Return (X, Y) of the center of cell containing provided text 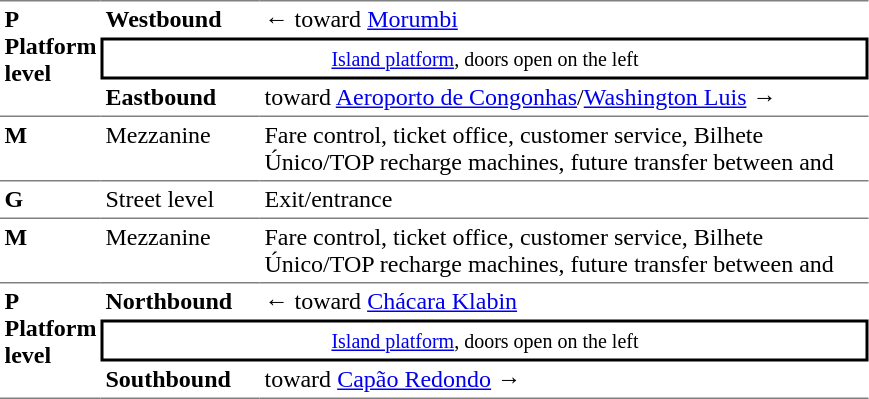
← toward Morumbi (564, 19)
Northbound (180, 301)
Street level (180, 199)
Exit/entrance (564, 199)
Eastbound (180, 99)
← toward Chácara Klabin (564, 301)
G (50, 199)
toward Aeroporto de Congonhas/Washington Luis → (564, 99)
Westbound (180, 19)
